Extract the (X, Y) coordinate from the center of the cell holding the provided text.  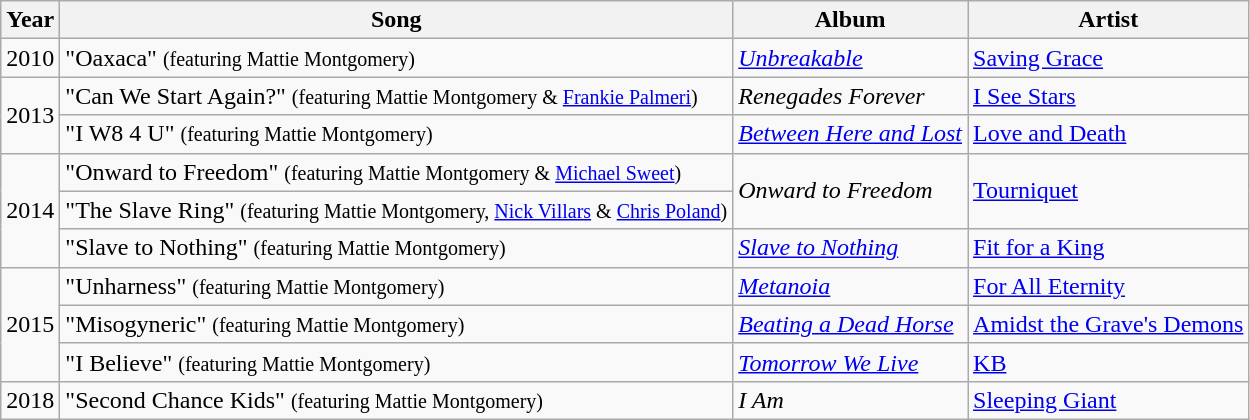
"I W8 4 U" (featuring Mattie Montgomery) (396, 134)
Year (30, 20)
Unbreakable (850, 58)
"Misogyneric" (featuring Mattie Montgomery) (396, 324)
Slave to Nothing (850, 248)
Saving Grace (1108, 58)
2010 (30, 58)
Metanoia (850, 286)
"I Believe" (featuring Mattie Montgomery) (396, 362)
"Onward to Freedom" (featuring Mattie Montgomery & Michael Sweet) (396, 172)
Fit for a King (1108, 248)
Artist (1108, 20)
"The Slave Ring" (featuring Mattie Montgomery, Nick Villars & Chris Poland) (396, 210)
I Am (850, 400)
Sleeping Giant (1108, 400)
2015 (30, 324)
"Unharness" (featuring Mattie Montgomery) (396, 286)
"Second Chance Kids" (featuring Mattie Montgomery) (396, 400)
For All Eternity (1108, 286)
"Oaxaca" (featuring Mattie Montgomery) (396, 58)
Onward to Freedom (850, 191)
Beating a Dead Horse (850, 324)
KB (1108, 362)
Tomorrow We Live (850, 362)
Amidst the Grave's Demons (1108, 324)
Renegades Forever (850, 96)
Album (850, 20)
"Slave to Nothing" (featuring Mattie Montgomery) (396, 248)
2018 (30, 400)
2013 (30, 115)
Love and Death (1108, 134)
I See Stars (1108, 96)
Between Here and Lost (850, 134)
"Can We Start Again?" (featuring Mattie Montgomery & Frankie Palmeri) (396, 96)
2014 (30, 210)
Song (396, 20)
Tourniquet (1108, 191)
